Locate the cell with the specified text and output its (X, Y) center coordinate. 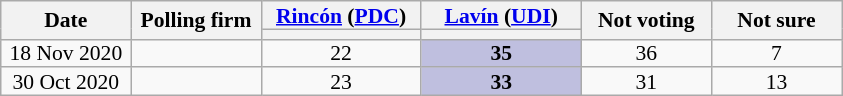
7 (776, 53)
36 (646, 53)
Not voting (646, 20)
31 (646, 82)
13 (776, 82)
35 (501, 53)
23 (341, 82)
Not sure (776, 20)
22 (341, 53)
30 Oct 2020 (66, 82)
Polling firm (196, 20)
Rincón (PDC) (341, 15)
18 Nov 2020 (66, 53)
33 (501, 82)
Date (66, 20)
Lavín (UDI) (501, 15)
